Provide the (X, Y) coordinate of the cell's center where the given text is located.  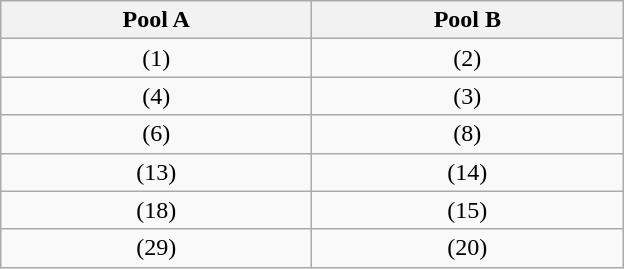
(4) (156, 96)
(14) (468, 172)
Pool A (156, 20)
(1) (156, 58)
Pool B (468, 20)
(13) (156, 172)
(3) (468, 96)
(18) (156, 210)
(2) (468, 58)
(8) (468, 134)
(20) (468, 248)
(15) (468, 210)
(6) (156, 134)
(29) (156, 248)
